Output the (x, y) coordinate of the center of the cell containing the given text.  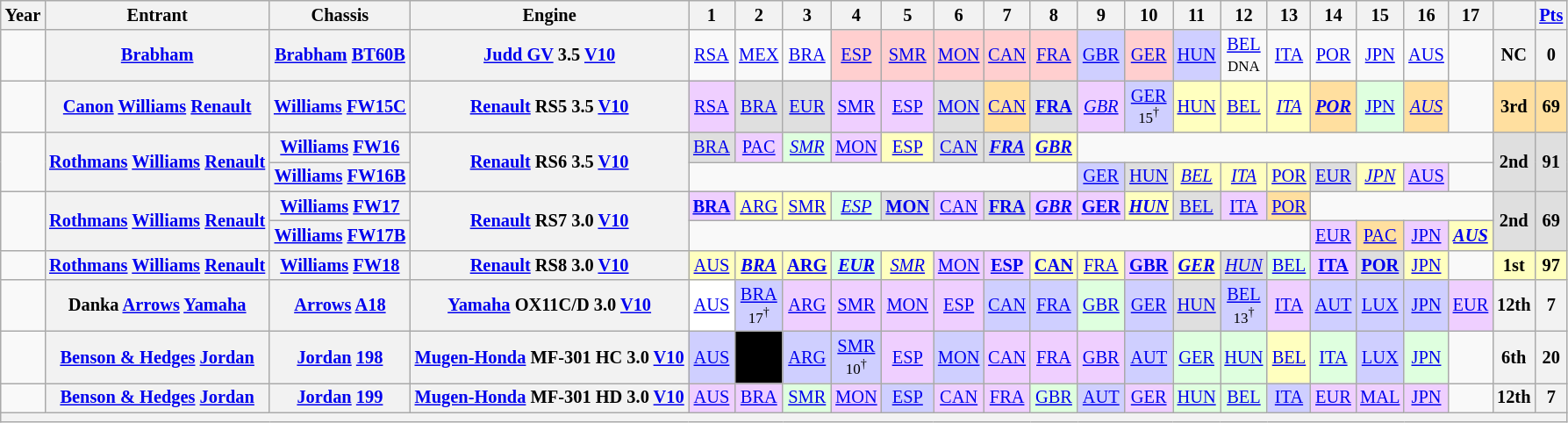
MAL (1379, 398)
20 (1551, 358)
Year (23, 15)
5 (908, 15)
Jordan 199 (340, 398)
Brabham BT60B (340, 55)
4 (856, 15)
Williams FW17 (340, 206)
SMR10† (856, 358)
11 (1197, 15)
Pts (1551, 15)
Judd GV 3.5 V10 (549, 55)
16 (1426, 15)
2 (758, 15)
Renault RS8 3.0 V10 (549, 265)
BEL13† (1243, 305)
Williams FW16 (340, 147)
91 (1551, 161)
15 (1379, 15)
BELDNA (1243, 55)
Renault RS5 3.5 V10 (549, 107)
6th (1514, 358)
Danka Arrows Yamaha (157, 305)
GER15† (1149, 107)
Mugen-Honda MF-301 HD 3.0 V10 (549, 398)
Engine (549, 15)
Williams FW16B (340, 176)
3 (807, 15)
Williams FW17B (340, 235)
Williams FW15C (340, 107)
Canon Williams Renault (157, 107)
Chassis (340, 15)
Brabham (157, 55)
BRA17† (758, 305)
NC (1514, 55)
Williams FW18 (340, 265)
Renault RS7 3.0 V10 (549, 221)
9 (1101, 15)
17 (1471, 15)
6 (958, 15)
13 (1288, 15)
10 (1149, 15)
3rd (1514, 107)
12 (1243, 15)
Arrows A18 (340, 305)
1 (712, 15)
8 (1054, 15)
97 (1551, 265)
MEX (758, 55)
14 (1334, 15)
Jordan 198 (340, 358)
0 (1551, 55)
Entrant (157, 15)
1st (1514, 265)
Renault RS6 3.5 V10 (549, 161)
Mugen-Honda MF-301 HC 3.0 V10 (549, 358)
Yamaha OX11C/D 3.0 V10 (549, 305)
